Detect which cell encompasses the target text, then output its [X, Y] center coordinate. 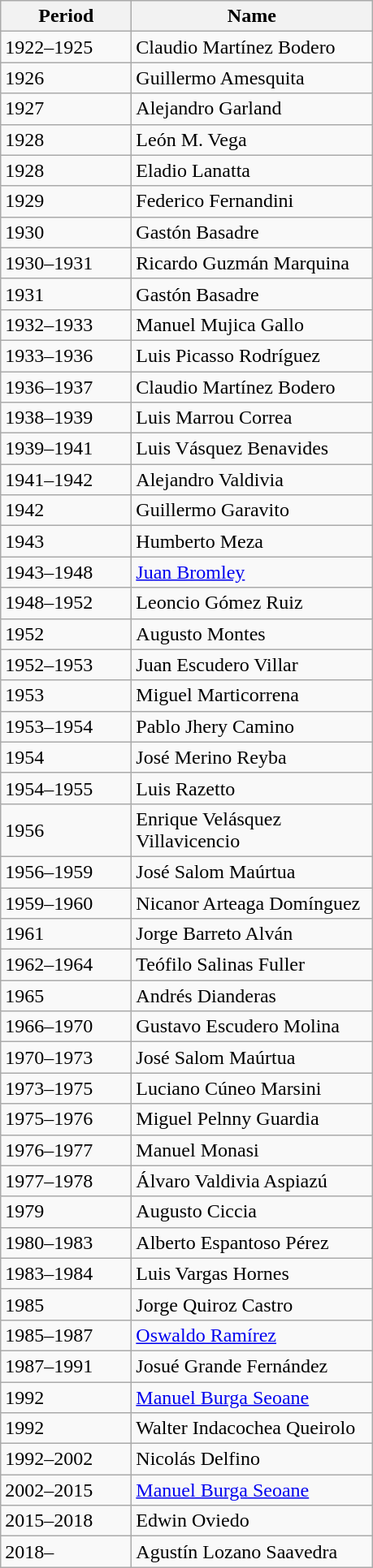
Manuel Mujica Gallo [252, 325]
1938–1939 [67, 418]
Walter Indacochea Queirolo [252, 1428]
Guillermo Garavito [252, 510]
Period [67, 16]
Miguel Pelnny Guardia [252, 1119]
Guillermo Amesquita [252, 78]
Luis Vargas Hornes [252, 1273]
1966–1970 [67, 1027]
1977–1978 [67, 1181]
Jorge Barreto Alván [252, 934]
1980–1983 [67, 1243]
Edwin Oviedo [252, 1521]
Nicolás Delfino [252, 1459]
1962–1964 [67, 965]
1926 [67, 78]
1992–2002 [67, 1459]
Josué Grande Fernández [252, 1366]
1985–1987 [67, 1335]
Nicanor Arteaga Domínguez [252, 903]
Agustín Lozano Saavedra [252, 1552]
1976–1977 [67, 1150]
Enrique Velásquez Villavicencio [252, 829]
1954 [67, 757]
1956 [67, 829]
1973–1975 [67, 1088]
Gustavo Escudero Molina [252, 1027]
1941–1942 [67, 480]
Luis Marrou Correa [252, 418]
1975–1976 [67, 1119]
2002–2015 [67, 1490]
José Merino Reyba [252, 757]
2018– [67, 1552]
Augusto Montes [252, 634]
Pablo Jhery Camino [252, 726]
León M. Vega [252, 140]
Álvaro Valdivia Aspiazú [252, 1181]
Luis Picasso Rodríguez [252, 355]
Leoncio Gómez Ruiz [252, 603]
1936–1937 [67, 387]
1983–1984 [67, 1273]
Juan Bromley [252, 572]
1961 [67, 934]
Luciano Cúneo Marsini [252, 1088]
1952 [67, 634]
Luis Razetto [252, 788]
1931 [67, 294]
1927 [67, 109]
Augusto Ciccia [252, 1212]
1942 [67, 510]
Alejandro Garland [252, 109]
Humberto Meza [252, 541]
1953–1954 [67, 726]
Ricardo Guzmán Marquina [252, 263]
Name [252, 16]
1970–1973 [67, 1058]
1979 [67, 1212]
Teófilo Salinas Fuller [252, 965]
1956–1959 [67, 872]
1953 [67, 696]
Eladio Lanatta [252, 170]
1933–1936 [67, 355]
1943 [67, 541]
Andrés Dianderas [252, 996]
2015–2018 [67, 1521]
Alejandro Valdivia [252, 480]
1930–1931 [67, 263]
Federico Fernandini [252, 201]
Jorge Quiroz Castro [252, 1304]
1959–1960 [67, 903]
1954–1955 [67, 788]
1987–1991 [67, 1366]
1948–1952 [67, 603]
1939–1941 [67, 449]
Miguel Marticorrena [252, 696]
1929 [67, 201]
1943–1948 [67, 572]
Juan Escudero Villar [252, 665]
1985 [67, 1304]
Manuel Monasi [252, 1150]
Oswaldo Ramírez [252, 1335]
1930 [67, 232]
1932–1933 [67, 325]
Luis Vásquez Benavides [252, 449]
1965 [67, 996]
1952–1953 [67, 665]
Alberto Espantoso Pérez [252, 1243]
1922–1925 [67, 47]
